Capture the cell that displays the provided text and extract its (x, y) central coordinate. 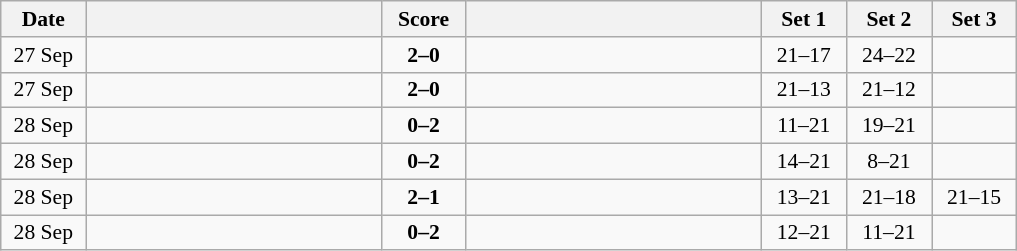
12–21 (804, 233)
Date (44, 19)
21–18 (888, 197)
24–22 (888, 55)
2–1 (424, 197)
Set 1 (804, 19)
21–13 (804, 90)
19–21 (888, 126)
Set 3 (974, 19)
14–21 (804, 162)
21–17 (804, 55)
8–21 (888, 162)
13–21 (804, 197)
21–15 (974, 197)
Score (424, 19)
21–12 (888, 90)
Set 2 (888, 19)
